Return (x, y) of the center of cell containing provided text 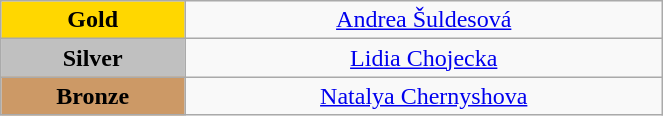
Lidia Chojecka (424, 58)
Bronze (93, 96)
Natalya Chernyshova (424, 96)
Silver (93, 58)
Andrea Šuldesová (424, 20)
Gold (93, 20)
